Find where the given text appears and provide that cell's center as (x, y) coordinate. 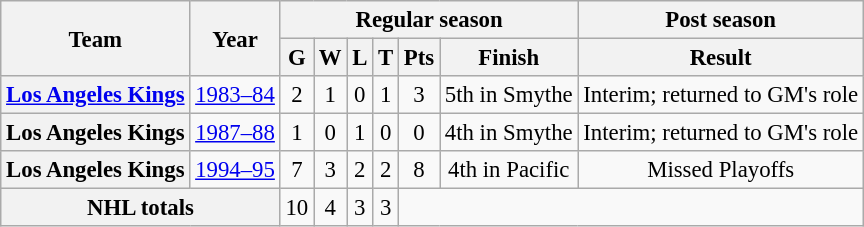
L (360, 58)
G (296, 58)
Missed Playoffs (720, 170)
4th in Smythe (509, 133)
4th in Pacific (509, 170)
W (330, 58)
Team (96, 38)
4 (330, 208)
NHL totals (140, 208)
Post season (720, 20)
Result (720, 58)
1994–95 (235, 170)
1983–84 (235, 95)
8 (420, 170)
10 (296, 208)
Finish (509, 58)
5th in Smythe (509, 95)
T (386, 58)
Year (235, 38)
7 (296, 170)
1987–88 (235, 133)
Regular season (429, 20)
Pts (420, 58)
